Return the [X, Y] coordinate for the center point of the cell that contains the specified text.  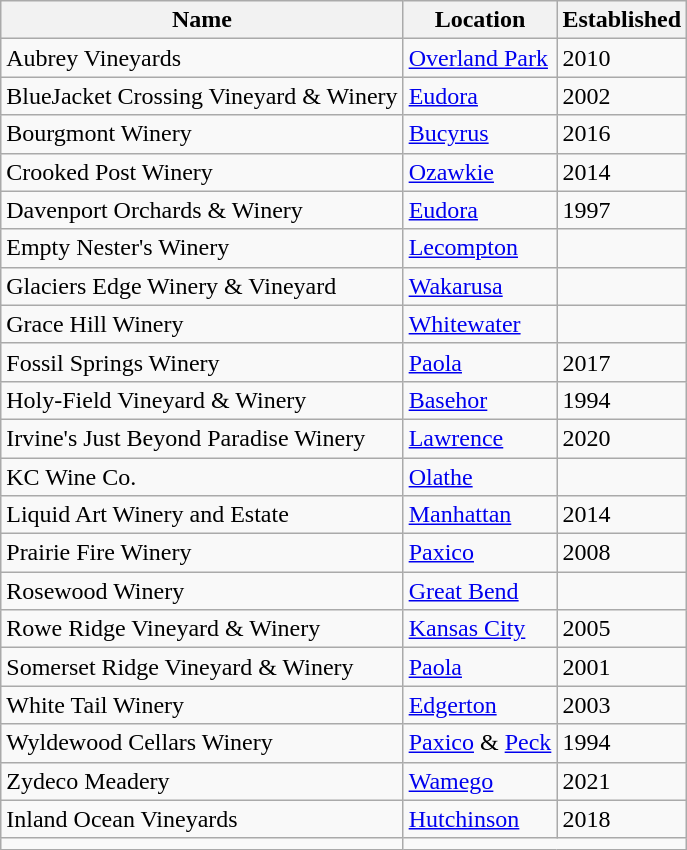
Wamego [480, 781]
Liquid Art Winery and Estate [202, 515]
Glaciers Edge Winery & Vineyard [202, 286]
Fossil Springs Winery [202, 362]
Hutchinson [480, 819]
1997 [622, 210]
Manhattan [480, 515]
Irvine's Just Beyond Paradise Winery [202, 438]
White Tail Winery [202, 705]
KC Wine Co. [202, 477]
Lawrence [480, 438]
Aubrey Vineyards [202, 58]
Ozawkie [480, 172]
Crooked Post Winery [202, 172]
Great Bend [480, 591]
Overland Park [480, 58]
Prairie Fire Winery [202, 553]
2016 [622, 134]
Empty Nester's Winery [202, 248]
Wakarusa [480, 286]
2018 [622, 819]
Holy-Field Vineyard & Winery [202, 400]
Bucyrus [480, 134]
Kansas City [480, 629]
Grace Hill Winery [202, 324]
Bourgmont Winery [202, 134]
Rosewood Winery [202, 591]
2008 [622, 553]
Location [480, 20]
Paxico & Peck [480, 743]
2010 [622, 58]
Whitewater [480, 324]
BlueJacket Crossing Vineyard & Winery [202, 96]
2005 [622, 629]
Zydeco Meadery [202, 781]
Name [202, 20]
2002 [622, 96]
2021 [622, 781]
Davenport Orchards & Winery [202, 210]
Wyldewood Cellars Winery [202, 743]
2017 [622, 362]
Inland Ocean Vineyards [202, 819]
2020 [622, 438]
Edgerton [480, 705]
Established [622, 20]
2001 [622, 667]
Olathe [480, 477]
Paxico [480, 553]
Lecompton [480, 248]
2003 [622, 705]
Rowe Ridge Vineyard & Winery [202, 629]
Somerset Ridge Vineyard & Winery [202, 667]
Basehor [480, 400]
